Pinpoint the cell where the given text exists, returning its [X, Y] midpoint coordinate. 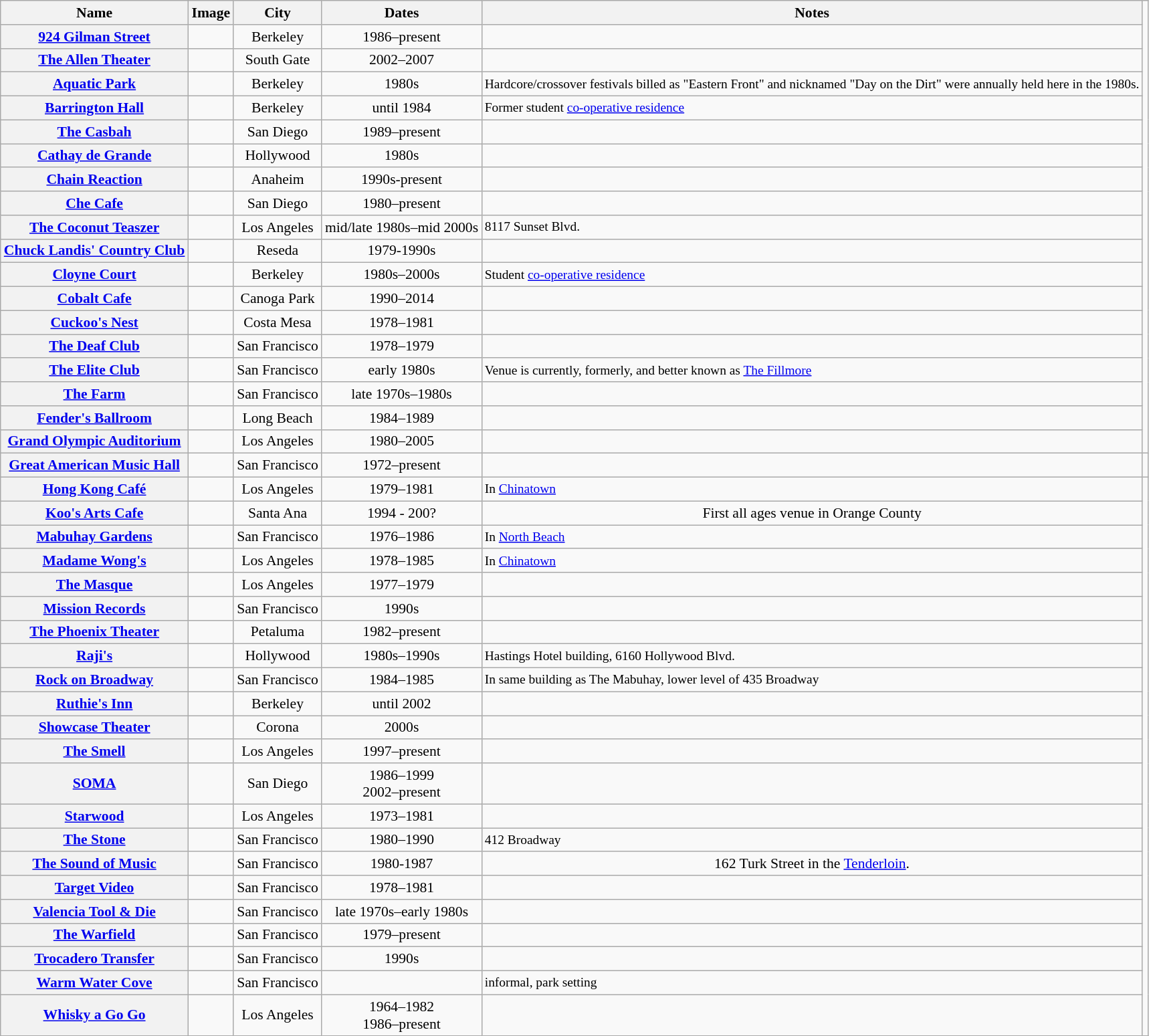
1989–present [401, 132]
Former student co-operative residence [812, 108]
Costa Mesa [278, 322]
1990–2014 [401, 299]
The Casbah [95, 132]
Fender's Ballroom [95, 418]
informal, park setting [812, 983]
SOMA [95, 784]
The Phoenix Theater [95, 632]
Cuckoo's Nest [95, 322]
Target Video [95, 888]
The Deaf Club [95, 346]
Showcase Theater [95, 728]
412 Broadway [812, 840]
1997–present [401, 752]
1977–1979 [401, 585]
Whisky a Go Go [95, 1015]
In North Beach [812, 537]
1979–present [401, 935]
1984–1985 [401, 680]
Long Beach [278, 418]
Rock on Broadway [95, 680]
Hastings Hotel building, 6160 Hollywood Blvd. [812, 656]
The Coconut Teaszer [95, 227]
Cobalt Cafe [95, 299]
Name [95, 13]
In same building as The Mabuhay, lower level of 435 Broadway [812, 680]
1978–1979 [401, 346]
The Elite Club [95, 371]
Mission Records [95, 609]
924 Gilman Street [95, 37]
Madame Wong's [95, 561]
Venue is currently, formerly, and better known as The Fillmore [812, 371]
Dates [401, 13]
2002–2007 [401, 60]
Corona [278, 728]
Barrington Hall [95, 108]
Aquatic Park [95, 84]
The Warfield [95, 935]
until 2002 [401, 704]
1964–19821986–present [401, 1015]
Petaluma [278, 632]
City [278, 13]
Chain Reaction [95, 180]
Chuck Landis' Country Club [95, 251]
Reseda [278, 251]
1980–present [401, 203]
Valencia Tool & Die [95, 912]
1982–present [401, 632]
1986–present [401, 37]
Santa Ana [278, 513]
late 1970s–early 1980s [401, 912]
162 Turk Street in the Tenderloin. [812, 864]
Great American Music Hall [95, 465]
Anaheim [278, 180]
The Sound of Music [95, 864]
Cathay de Grande [95, 156]
mid/late 1980s–mid 2000s [401, 227]
Image [211, 13]
1980–1990 [401, 840]
1980-1987 [401, 864]
2000s [401, 728]
Ruthie's Inn [95, 704]
The Farm [95, 394]
1986–19992002–present [401, 784]
late 1970s–1980s [401, 394]
Hong Kong Café [95, 490]
Grand Olympic Auditorium [95, 441]
1980s–1990s [401, 656]
The Smell [95, 752]
Hardcore/crossover festivals billed as "Eastern Front" and nicknamed "Day on the Dirt" were annually held here in the 1980s. [812, 84]
Starwood [95, 816]
Trocadero Transfer [95, 959]
1976–1986 [401, 537]
Canoga Park [278, 299]
Che Cafe [95, 203]
The Allen Theater [95, 60]
Mabuhay Gardens [95, 537]
1979–1981 [401, 490]
1980–2005 [401, 441]
8117 Sunset Blvd. [812, 227]
1990s-present [401, 180]
The Masque [95, 585]
1972–present [401, 465]
First all ages venue in Orange County [812, 513]
Student co-operative residence [812, 275]
1978–1985 [401, 561]
until 1984 [401, 108]
South Gate [278, 60]
1973–1981 [401, 816]
1979-1990s [401, 251]
Cloyne Court [95, 275]
Raji's [95, 656]
Warm Water Cove [95, 983]
The Stone [95, 840]
1994 - 200? [401, 513]
Koo's Arts Cafe [95, 513]
early 1980s [401, 371]
1980s–2000s [401, 275]
Notes [812, 13]
1984–1989 [401, 418]
